Pinpoint the cell where the given text exists, returning its [x, y] midpoint coordinate. 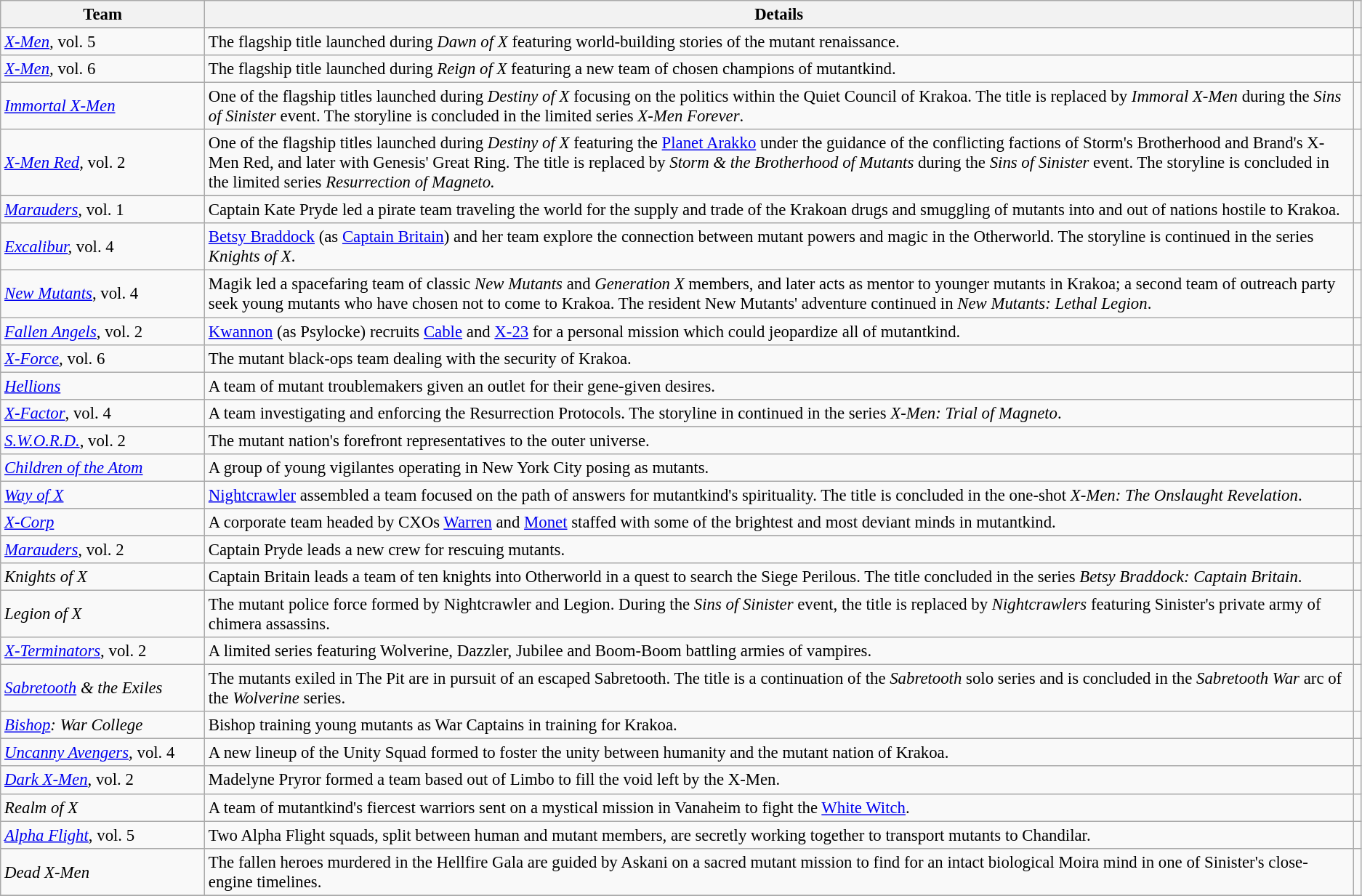
Fallen Angels, vol. 2 [103, 331]
Way of X [103, 495]
S.W.O.R.D., vol. 2 [103, 440]
Excalibur, vol. 4 [103, 247]
A team investigating and enforcing the Resurrection Protocols. The storyline in continued in the series X-Men: Trial of Magneto. [779, 413]
X-Factor, vol. 4 [103, 413]
The flagship title launched during Dawn of X featuring world-building stories of the mutant renaissance. [779, 42]
Bishop training young mutants as War Captains in training for Krakoa. [779, 725]
Legion of X [103, 615]
X-Force, vol. 6 [103, 358]
A team of mutant troublemakers given an outlet for their gene-given desires. [779, 386]
X-Men, vol. 5 [103, 42]
X-Terminators, vol. 2 [103, 651]
Dead X-Men [103, 872]
Hellions [103, 386]
Two Alpha Flight squads, split between human and mutant members, are secretly working together to transport mutants to Chandilar. [779, 835]
Kwannon (as Psylocke) recruits Cable and X-23 for a personal mission which could jeopardize all of mutantkind. [779, 331]
A limited series featuring Wolverine, Dazzler, Jubilee and Boom-Boom battling armies of vampires. [779, 651]
Uncanny Avengers, vol. 4 [103, 753]
A group of young vigilantes operating in New York City posing as mutants. [779, 468]
A new lineup of the Unity Squad formed to foster the unity between humanity and the mutant nation of Krakoa. [779, 753]
Marauders, vol. 1 [103, 210]
Realm of X [103, 807]
Sabretooth & the Exiles [103, 689]
X-Corp [103, 522]
A corporate team headed by CXOs Warren and Monet staffed with some of the brightest and most deviant minds in mutantkind. [779, 522]
A team of mutantkind's fiercest warriors sent on a mystical mission in Vanaheim to fight the White Witch. [779, 807]
Knights of X [103, 577]
The mutant black-ops team dealing with the security of Krakoa. [779, 358]
The flagship title launched during Reign of X featuring a new team of chosen champions of mutantkind. [779, 69]
Alpha Flight, vol. 5 [103, 835]
Dark X-Men, vol. 2 [103, 780]
Bishop: War College [103, 725]
Immortal X-Men [103, 106]
Children of the Atom [103, 468]
Captain Pryde leads a new crew for rescuing mutants. [779, 549]
Madelyne Pryror formed a team based out of Limbo to fill the void left by the X-Men. [779, 780]
Team [103, 15]
Details [779, 15]
Marauders, vol. 2 [103, 549]
The mutant nation's forefront representatives to the outer universe. [779, 440]
X-Men, vol. 6 [103, 69]
X-Men Red, vol. 2 [103, 163]
New Mutants, vol. 4 [103, 294]
